Extract the [x, y] coordinate from the center of the cell holding the provided text.  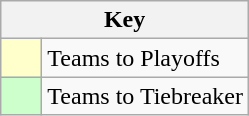
Teams to Playoffs [146, 58]
Teams to Tiebreaker [146, 96]
Key [125, 20]
